From the cell containing the given text, extract its center point as [X, Y] coordinate. 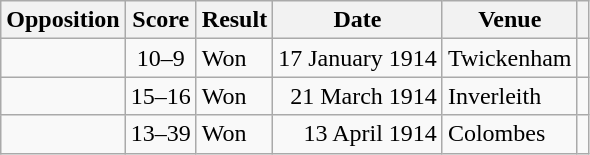
15–16 [160, 96]
Colombes [510, 134]
Result [234, 20]
Inverleith [510, 96]
Score [160, 20]
Twickenham [510, 58]
17 January 1914 [358, 58]
Venue [510, 20]
Date [358, 20]
13 April 1914 [358, 134]
21 March 1914 [358, 96]
Opposition [63, 20]
13–39 [160, 134]
10–9 [160, 58]
